Provide the [x, y] coordinate of the cell's center where the given text is located.  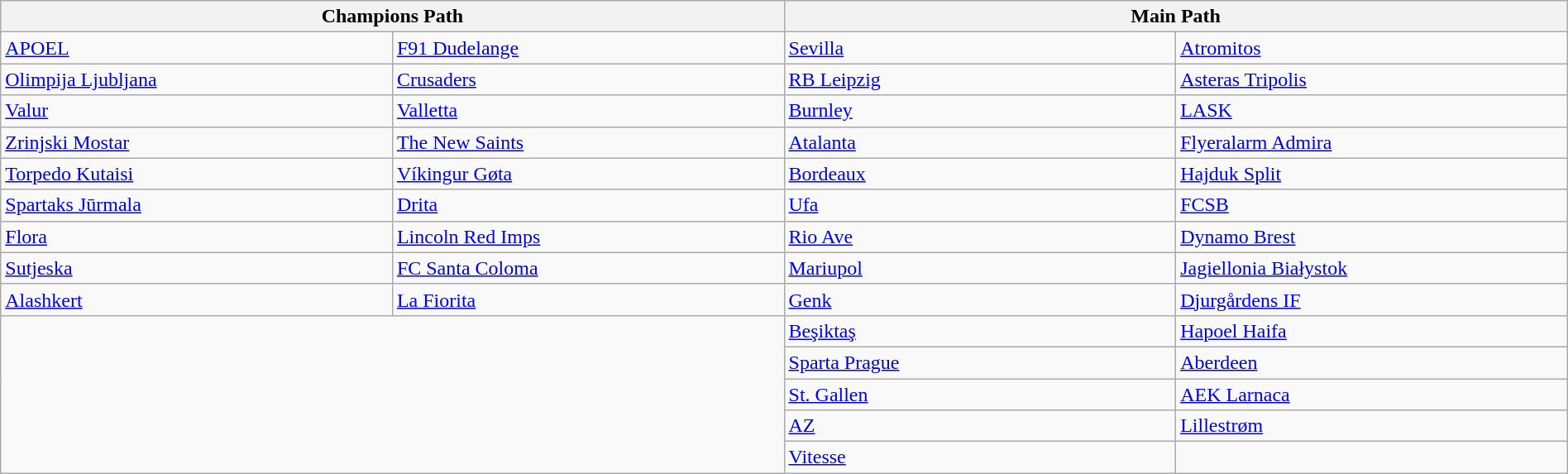
Hajduk Split [1372, 174]
Vitesse [980, 457]
Dynamo Brest [1372, 237]
Alashkert [197, 299]
FCSB [1372, 205]
APOEL [197, 48]
Burnley [980, 111]
Champions Path [392, 17]
Valur [197, 111]
AEK Larnaca [1372, 395]
The New Saints [588, 142]
Sparta Prague [980, 362]
La Fiorita [588, 299]
Olimpija Ljubljana [197, 79]
Valletta [588, 111]
Flyeralarm Admira [1372, 142]
Torpedo Kutaisi [197, 174]
Ufa [980, 205]
Spartaks Jūrmala [197, 205]
Jagiellonia Białystok [1372, 268]
Sutjeska [197, 268]
Asteras Tripolis [1372, 79]
Flora [197, 237]
Atromitos [1372, 48]
AZ [980, 426]
Lillestrøm [1372, 426]
Aberdeen [1372, 362]
Genk [980, 299]
Víkingur Gøta [588, 174]
Sevilla [980, 48]
Zrinjski Mostar [197, 142]
Mariupol [980, 268]
Atalanta [980, 142]
Hapoel Haifa [1372, 331]
Beşiktaş [980, 331]
St. Gallen [980, 395]
FC Santa Coloma [588, 268]
LASK [1372, 111]
Djurgårdens IF [1372, 299]
Main Path [1176, 17]
Rio Ave [980, 237]
Lincoln Red Imps [588, 237]
Crusaders [588, 79]
Drita [588, 205]
RB Leipzig [980, 79]
Bordeaux [980, 174]
F91 Dudelange [588, 48]
